Identify which cell holds the provided text, then report its (X, Y) central coordinate. 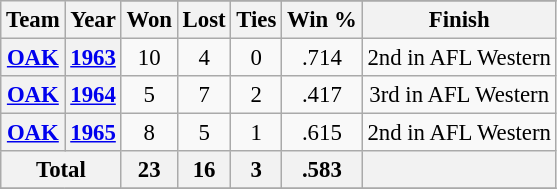
1965 (93, 133)
3 (256, 170)
16 (204, 170)
Finish (459, 20)
8 (149, 133)
.615 (322, 133)
Team (33, 20)
7 (204, 95)
10 (149, 58)
Year (93, 20)
0 (256, 58)
1963 (93, 58)
3rd in AFL Western (459, 95)
.714 (322, 58)
1964 (93, 95)
Ties (256, 20)
Won (149, 20)
Win % (322, 20)
Total (61, 170)
1 (256, 133)
4 (204, 58)
2 (256, 95)
Lost (204, 20)
.583 (322, 170)
23 (149, 170)
.417 (322, 95)
